Output the (x, y) coordinate of the center of the cell containing the given text.  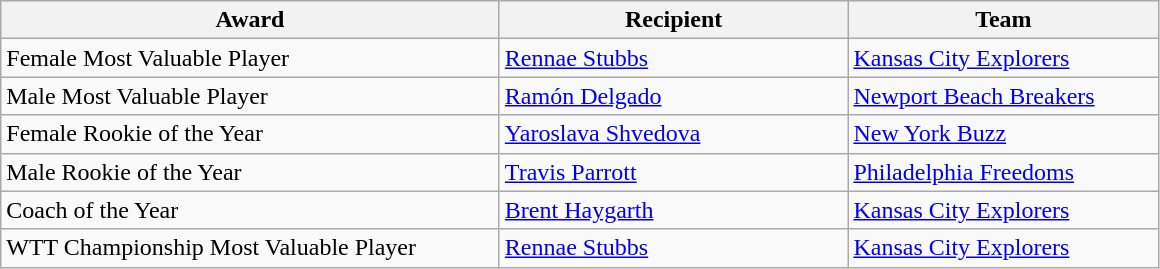
WTT Championship Most Valuable Player (250, 248)
Ramón Delgado (674, 96)
Award (250, 20)
Male Most Valuable Player (250, 96)
Team (1004, 20)
New York Buzz (1004, 134)
Yaroslava Shvedova (674, 134)
Male Rookie of the Year (250, 172)
Female Rookie of the Year (250, 134)
Recipient (674, 20)
Philadelphia Freedoms (1004, 172)
Brent Haygarth (674, 210)
Coach of the Year (250, 210)
Female Most Valuable Player (250, 58)
Travis Parrott (674, 172)
Newport Beach Breakers (1004, 96)
